Return (x, y) of the center of cell containing provided text 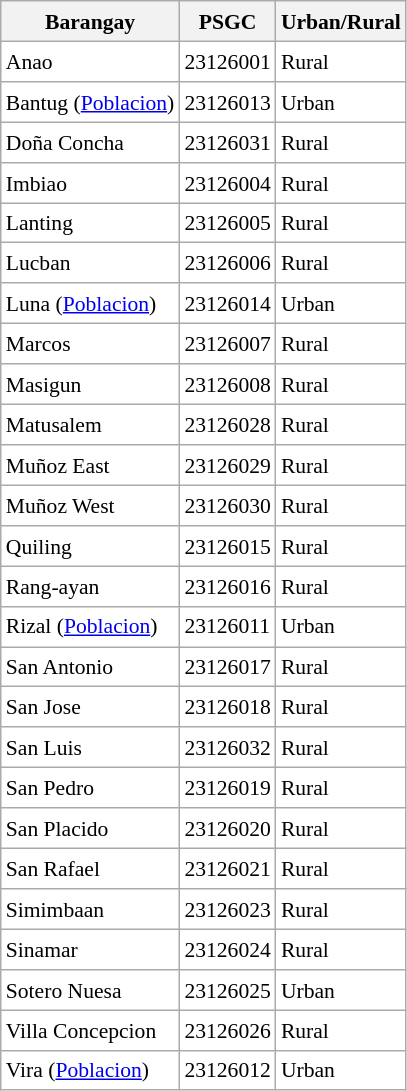
San Rafael (90, 869)
23126006 (227, 263)
23126005 (227, 223)
23126020 (227, 828)
23126025 (227, 990)
Barangay (90, 21)
Bantug (Poblacion) (90, 102)
Rizal (Poblacion) (90, 627)
23126013 (227, 102)
23126017 (227, 667)
23126011 (227, 627)
23126026 (227, 1030)
23126016 (227, 586)
Villa Concepcion (90, 1030)
Muñoz West (90, 505)
23126032 (227, 748)
23126014 (227, 304)
23126024 (227, 949)
Matusalem (90, 425)
Lanting (90, 223)
Doña Concha (90, 142)
Urban/Rural (341, 21)
Luna (Poblacion) (90, 304)
Imbiao (90, 183)
San Antonio (90, 667)
Sinamar (90, 949)
23126030 (227, 505)
San Luis (90, 748)
23126001 (227, 62)
San Pedro (90, 788)
23126004 (227, 183)
Lucban (90, 263)
23126008 (227, 384)
Simimbaan (90, 909)
PSGC (227, 21)
Masigun (90, 384)
23126023 (227, 909)
Sotero Nuesa (90, 990)
Anao (90, 62)
23126019 (227, 788)
23126021 (227, 869)
23126028 (227, 425)
23126029 (227, 465)
23126007 (227, 344)
Rang-ayan (90, 586)
23126018 (227, 707)
San Jose (90, 707)
Marcos (90, 344)
Muñoz East (90, 465)
Vira (Poblacion) (90, 1070)
San Placido (90, 828)
23126012 (227, 1070)
Quiling (90, 546)
23126015 (227, 546)
23126031 (227, 142)
